Scan for the cell matching the given text and deliver its (X, Y) coordinate at center. 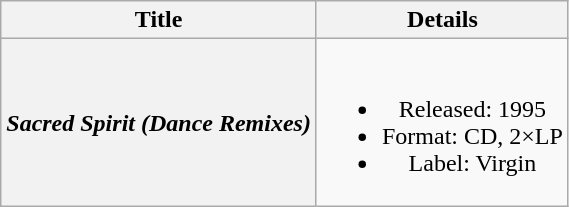
Released: 1995Format: CD, 2×LPLabel: Virgin (442, 122)
Title (159, 20)
Details (442, 20)
Sacred Spirit (Dance Remixes) (159, 122)
